Determine the [X, Y] coordinate at the center of the cell enclosing the given text.  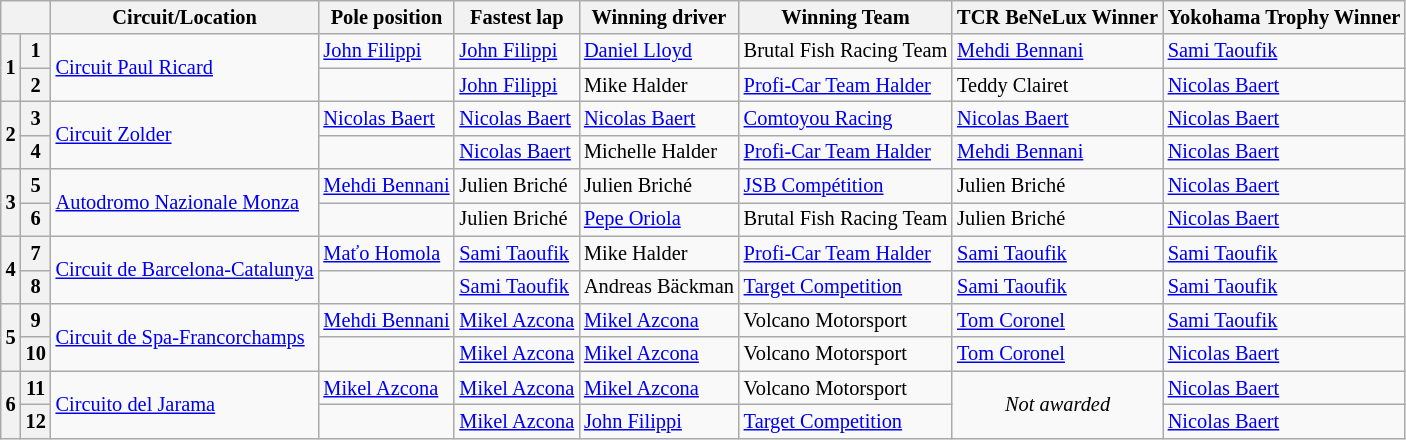
Maťo Homola [386, 253]
Michelle Halder [659, 152]
12 [36, 421]
Winning driver [659, 17]
Fastest lap [516, 17]
Autodromo Nazionale Monza [185, 202]
TCR BeNeLux Winner [1058, 17]
9 [36, 320]
Circuito del Jarama [185, 404]
Andreas Bäckman [659, 287]
Pepe Oriola [659, 219]
Not awarded [1058, 404]
Pole position [386, 17]
Circuit/Location [185, 17]
Circuit Paul Ricard [185, 68]
Circuit de Spa-Francorchamps [185, 336]
JSB Compétition [846, 186]
10 [36, 354]
8 [36, 287]
Winning Team [846, 17]
7 [36, 253]
Circuit de Barcelona-Catalunya [185, 270]
Circuit Zolder [185, 134]
11 [36, 388]
Yokohama Trophy Winner [1284, 17]
Teddy Clairet [1058, 85]
Daniel Lloyd [659, 51]
Comtoyou Racing [846, 118]
